Identify which cell holds the provided text, then report its (x, y) central coordinate. 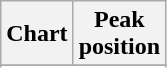
Chart (37, 34)
Peakposition (119, 34)
